Determine the (x, y) coordinate at the center of the cell enclosing the given text.  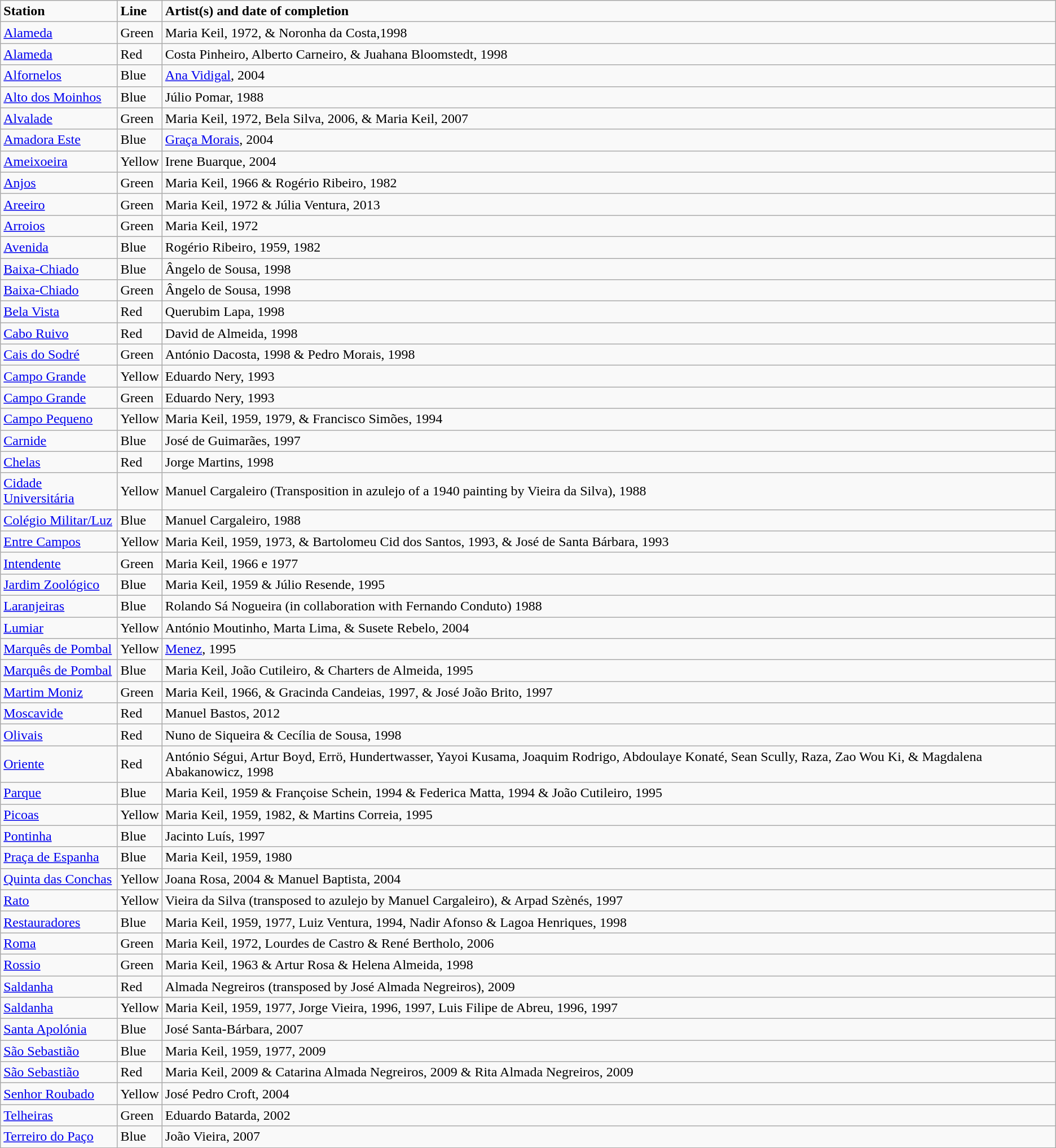
Maria Keil, 1959, 1977, Luiz Ventura, 1994, Nadir Afonso & Lagoa Henriques, 1998 (609, 922)
Colégio Militar/Luz (59, 520)
Maria Keil, 1959, 1980 (609, 857)
Graça Morais, 2004 (609, 140)
Maria Keil, 1963 & Artur Rosa & Helena Almeida, 1998 (609, 965)
Alto dos Moinhos (59, 97)
Vieira da Silva (transposed to azulejo by Manuel Cargaleiro), & Arpad Szènés, 1997 (609, 900)
Maria Keil, 1959, 1977, Jorge Vieira, 1996, 1997, Luis Filipe de Abreu, 1996, 1997 (609, 1008)
Santa Apolónia (59, 1030)
Eduardo Batarda, 2002 (609, 1115)
Alvalade (59, 118)
Praça de Espanha (59, 857)
Alfornelos (59, 76)
Roma (59, 943)
Laranjeiras (59, 606)
Joana Rosa, 2004 & Manuel Baptista, 2004 (609, 879)
Ana Vidigal, 2004 (609, 76)
Cabo Ruivo (59, 333)
Oriente (59, 764)
Moscavide (59, 714)
Maria Keil, 1972 & Júlia Ventura, 2013 (609, 204)
Maria Keil, 1959, 1977, 2009 (609, 1051)
Rossio (59, 965)
Júlio Pomar, 1988 (609, 97)
Nuno de Siqueira & Cecília de Sousa, 1998 (609, 735)
Jorge Martins, 1998 (609, 462)
Intendente (59, 563)
José Santa-Bárbara, 2007 (609, 1030)
Maria Keil, 1972 (609, 226)
Menez, 1995 (609, 649)
José Pedro Croft, 2004 (609, 1094)
Maria Keil, 1966, & Gracinda Candeias, 1997, & José João Brito, 1997 (609, 692)
José de Guimarães, 1997 (609, 441)
Rogério Ribeiro, 1959, 1982 (609, 247)
Avenida (59, 247)
João Vieira, 2007 (609, 1137)
Amadora Este (59, 140)
Maria Keil, 1959 & Françoise Schein, 1994 & Federica Matta, 1994 & João Cutileiro, 1995 (609, 793)
Olivais (59, 735)
Manuel Cargaleiro (Transposition in azulejo of a 1940 painting by Vieira da Silva), 1988 (609, 491)
Entre Campos (59, 542)
Jacinto Luís, 1997 (609, 836)
Cais do Sodré (59, 355)
Terreiro do Paço (59, 1137)
Maria Keil, 1972, Bela Silva, 2006, & Maria Keil, 2007 (609, 118)
David de Almeida, 1998 (609, 333)
Maria Keil, 1966 e 1977 (609, 563)
Line (140, 11)
Restauradores (59, 922)
Parque (59, 793)
Bela Vista (59, 312)
Costa Pinheiro, Alberto Carneiro, & Juahana Bloomstedt, 1998 (609, 54)
Pontinha (59, 836)
Ameixoeira (59, 161)
António Dacosta, 1998 & Pedro Morais, 1998 (609, 355)
Maria Keil, 1959, 1979, & Francisco Simões, 1994 (609, 419)
Jardim Zoológico (59, 584)
Anjos (59, 183)
Querubim Lapa, 1998 (609, 312)
Cidade Universitária (59, 491)
Arroios (59, 226)
Maria Keil, 1972, & Noronha da Costa,1998 (609, 33)
Telheiras (59, 1115)
Carnide (59, 441)
Senhor Roubado (59, 1094)
Picoas (59, 815)
Artist(s) and date of completion (609, 11)
Chelas (59, 462)
Maria Keil, João Cutileiro, & Charters de Almeida, 1995 (609, 671)
Rato (59, 900)
Almada Negreiros (transposed by José Almada Negreiros), 2009 (609, 987)
Martim Moniz (59, 692)
Lumiar (59, 628)
Areeiro (59, 204)
António Moutinho, Marta Lima, & Susete Rebelo, 2004 (609, 628)
Manuel Bastos, 2012 (609, 714)
Maria Keil, 1959, 1973, & Bartolomeu Cid dos Santos, 1993, & José de Santa Bárbara, 1993 (609, 542)
Irene Buarque, 2004 (609, 161)
Station (59, 11)
Quinta das Conchas (59, 879)
Maria Keil, 1959, 1982, & Martins Correia, 1995 (609, 815)
Maria Keil, 2009 & Catarina Almada Negreiros, 2009 & Rita Almada Negreiros, 2009 (609, 1072)
Manuel Cargaleiro, 1988 (609, 520)
Rolando Sá Nogueira (in collaboration with Fernando Conduto) 1988 (609, 606)
Maria Keil, 1966 & Rogério Ribeiro, 1982 (609, 183)
Maria Keil, 1972, Lourdes de Castro & René Bertholo, 2006 (609, 943)
Maria Keil, 1959 & Júlio Resende, 1995 (609, 584)
Campo Pequeno (59, 419)
